Capture the cell that displays the provided text and extract its [x, y] central coordinate. 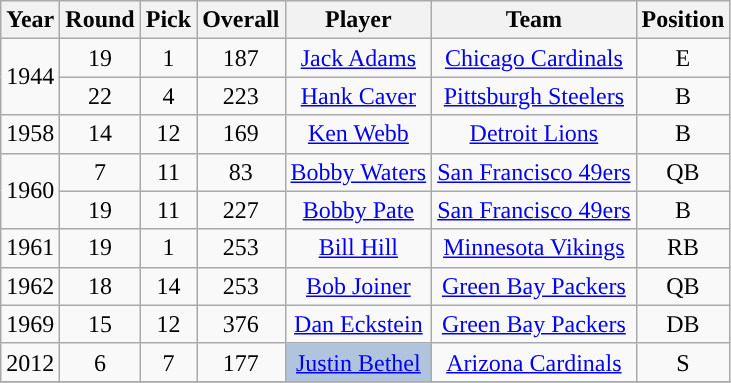
DB [683, 324]
1969 [30, 324]
1958 [30, 134]
Arizona Cardinals [534, 362]
169 [241, 134]
18 [100, 286]
Hank Caver [358, 96]
Minnesota Vikings [534, 248]
83 [241, 172]
Detroit Lions [534, 134]
S [683, 362]
187 [241, 58]
227 [241, 210]
Bobby Waters [358, 172]
Pittsburgh Steelers [534, 96]
15 [100, 324]
1961 [30, 248]
376 [241, 324]
Chicago Cardinals [534, 58]
223 [241, 96]
Team [534, 20]
Bill Hill [358, 248]
4 [168, 96]
Year [30, 20]
Justin Bethel [358, 362]
E [683, 58]
Position [683, 20]
Bob Joiner [358, 286]
6 [100, 362]
1960 [30, 191]
RB [683, 248]
177 [241, 362]
Pick [168, 20]
Player [358, 20]
Ken Webb [358, 134]
1944 [30, 77]
2012 [30, 362]
22 [100, 96]
1962 [30, 286]
Bobby Pate [358, 210]
Jack Adams [358, 58]
Round [100, 20]
Overall [241, 20]
Dan Eckstein [358, 324]
